From the cell containing the given text, extract its center point as [x, y] coordinate. 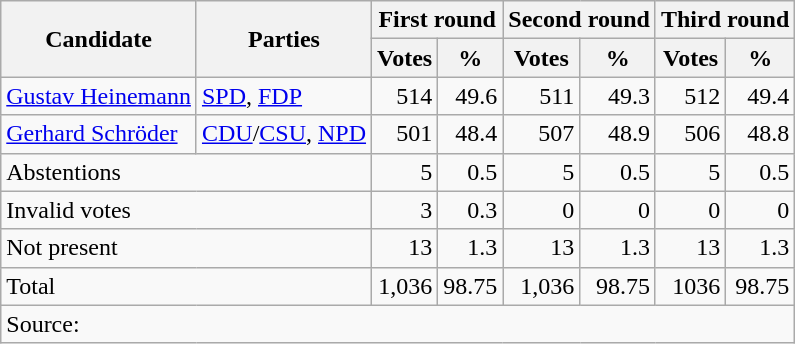
501 [405, 134]
3 [405, 210]
Not present [186, 248]
First round [438, 20]
48.4 [470, 134]
CDU/CSU, NPD [284, 134]
48.8 [760, 134]
506 [690, 134]
Second round [580, 20]
Parties [284, 39]
Abstentions [186, 172]
507 [542, 134]
Gerhard Schröder [99, 134]
512 [690, 96]
Candidate [99, 39]
Gustav Heinemann [99, 96]
49.3 [618, 96]
Third round [724, 20]
Source: [398, 324]
Invalid votes [186, 210]
514 [405, 96]
48.9 [618, 134]
511 [542, 96]
1036 [690, 286]
0.3 [470, 210]
SPD, FDP [284, 96]
49.6 [470, 96]
49.4 [760, 96]
Total [186, 286]
